Detect which cell encompasses the target text, then output its (X, Y) center coordinate. 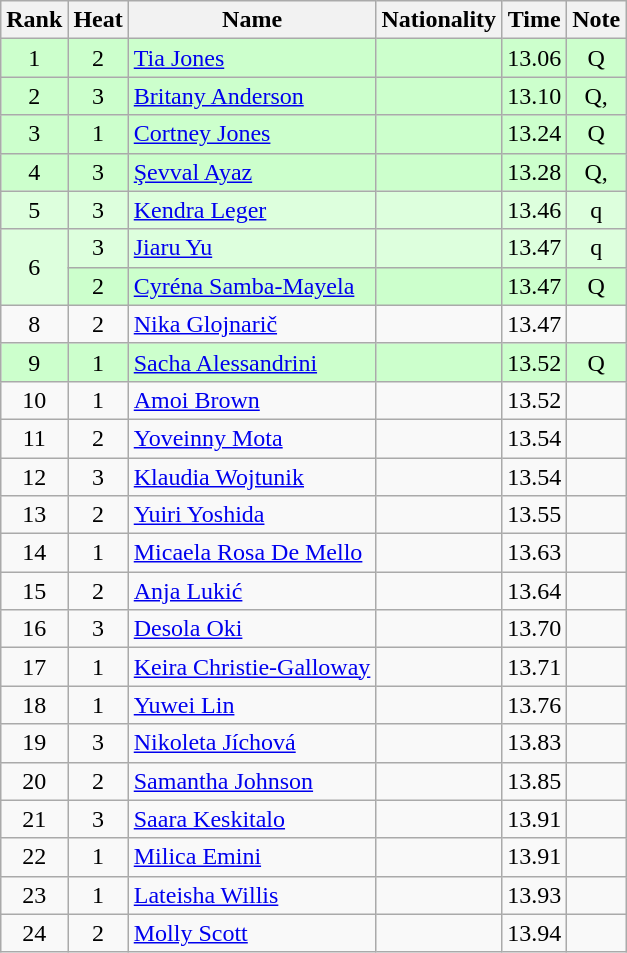
Note (596, 20)
Nikoleta Jíchová (252, 743)
Desola Oki (252, 629)
17 (34, 667)
Yoveinny Mota (252, 438)
16 (34, 629)
Tia Jones (252, 58)
Klaudia Wojtunik (252, 477)
Time (534, 20)
Anja Lukić (252, 591)
6 (34, 267)
13.85 (534, 781)
Yuiri Yoshida (252, 515)
9 (34, 362)
19 (34, 743)
Lateisha Willis (252, 895)
Heat (98, 20)
Yuwei Lin (252, 705)
13.06 (534, 58)
Sacha Alessandrini (252, 362)
18 (34, 705)
13.93 (534, 895)
Molly Scott (252, 933)
13.94 (534, 933)
Cyréna Samba-Mayela (252, 286)
11 (34, 438)
13.28 (534, 172)
13.55 (534, 515)
Samantha Johnson (252, 781)
24 (34, 933)
5 (34, 210)
Şevval Ayaz (252, 172)
13.10 (534, 96)
13.24 (534, 134)
Micaela Rosa De Mello (252, 553)
10 (34, 400)
13.76 (534, 705)
13.46 (534, 210)
Nationality (439, 20)
4 (34, 172)
Milica Emini (252, 857)
13 (34, 515)
21 (34, 819)
Britany Anderson (252, 96)
Nika Glojnarič (252, 324)
Saara Keskitalo (252, 819)
Name (252, 20)
8 (34, 324)
12 (34, 477)
20 (34, 781)
13.70 (534, 629)
13.64 (534, 591)
13.83 (534, 743)
22 (34, 857)
Keira Christie-Galloway (252, 667)
15 (34, 591)
Kendra Leger (252, 210)
Jiaru Yu (252, 248)
Rank (34, 20)
13.71 (534, 667)
Cortney Jones (252, 134)
14 (34, 553)
13.63 (534, 553)
23 (34, 895)
Amoi Brown (252, 400)
